Return the (X, Y) coordinate for the center point of the cell that contains the specified text.  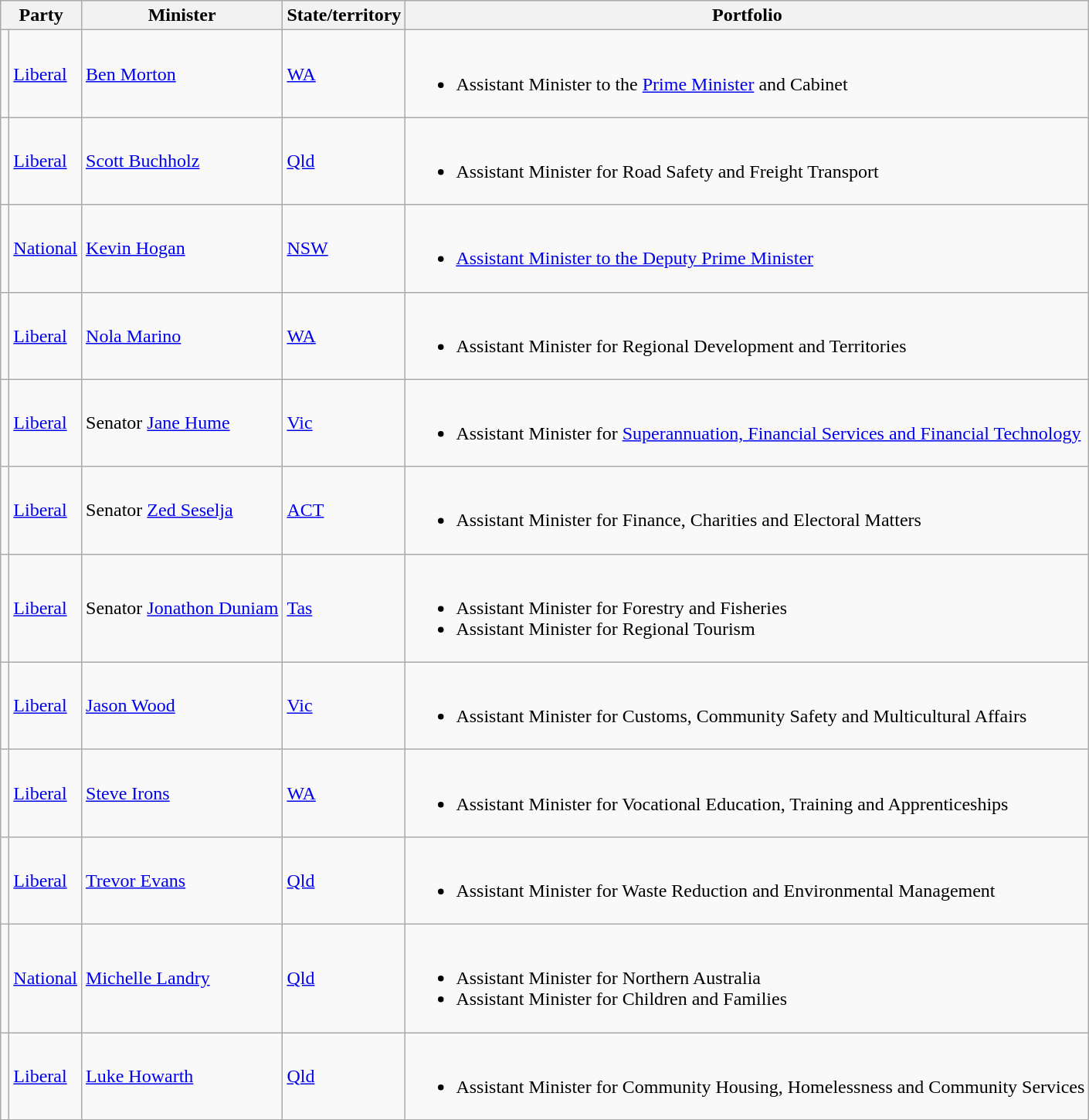
Portfolio (748, 15)
Ben Morton (182, 74)
Assistant Minister for Finance, Charities and Electoral Matters (748, 510)
Tas (344, 608)
Assistant Minister for Community Housing, Homelessness and Community Services (748, 1075)
Minister (182, 15)
Trevor Evans (182, 881)
Assistant Minister for Forestry and FisheriesAssistant Minister for Regional Tourism (748, 608)
Senator Jane Hume (182, 423)
Assistant Minister to the Prime Minister and Cabinet (748, 74)
Assistant Minister for Customs, Community Safety and Multicultural Affairs (748, 706)
Steve Irons (182, 792)
Assistant Minister for Waste Reduction and Environmental Management (748, 881)
Party (42, 15)
Senator Zed Seselja (182, 510)
Nola Marino (182, 335)
Assistant Minister to the Deputy Prime Minister (748, 249)
Senator Jonathon Duniam (182, 608)
Luke Howarth (182, 1075)
Kevin Hogan (182, 249)
Assistant Minister for Vocational Education, Training and Apprenticeships (748, 792)
Assistant Minister for Regional Development and Territories (748, 335)
NSW (344, 249)
Michelle Landry (182, 978)
Assistant Minister for Superannuation, Financial Services and Financial Technology (748, 423)
Assistant Minister for Northern AustraliaAssistant Minister for Children and Families (748, 978)
Jason Wood (182, 706)
State/territory (344, 15)
Assistant Minister for Road Safety and Freight Transport (748, 161)
ACT (344, 510)
Scott Buchholz (182, 161)
